Search for the cell housing the specified text and yield its [X, Y] center coordinate. 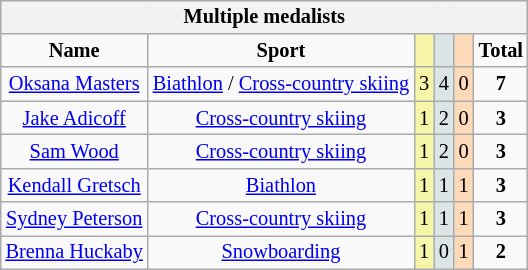
Oksana Masters [74, 84]
Snowboarding [281, 253]
Brenna Huckaby [74, 253]
Biathlon [281, 185]
Multiple medalists [264, 17]
Sam Wood [74, 152]
4 [444, 84]
7 [501, 84]
Biathlon / Cross-country skiing [281, 84]
Sport [281, 51]
Sydney Peterson [74, 219]
Name [74, 51]
Kendall Gretsch [74, 185]
Total [501, 51]
Jake Adicoff [74, 118]
